From the cell containing the given text, extract its center point as (X, Y) coordinate. 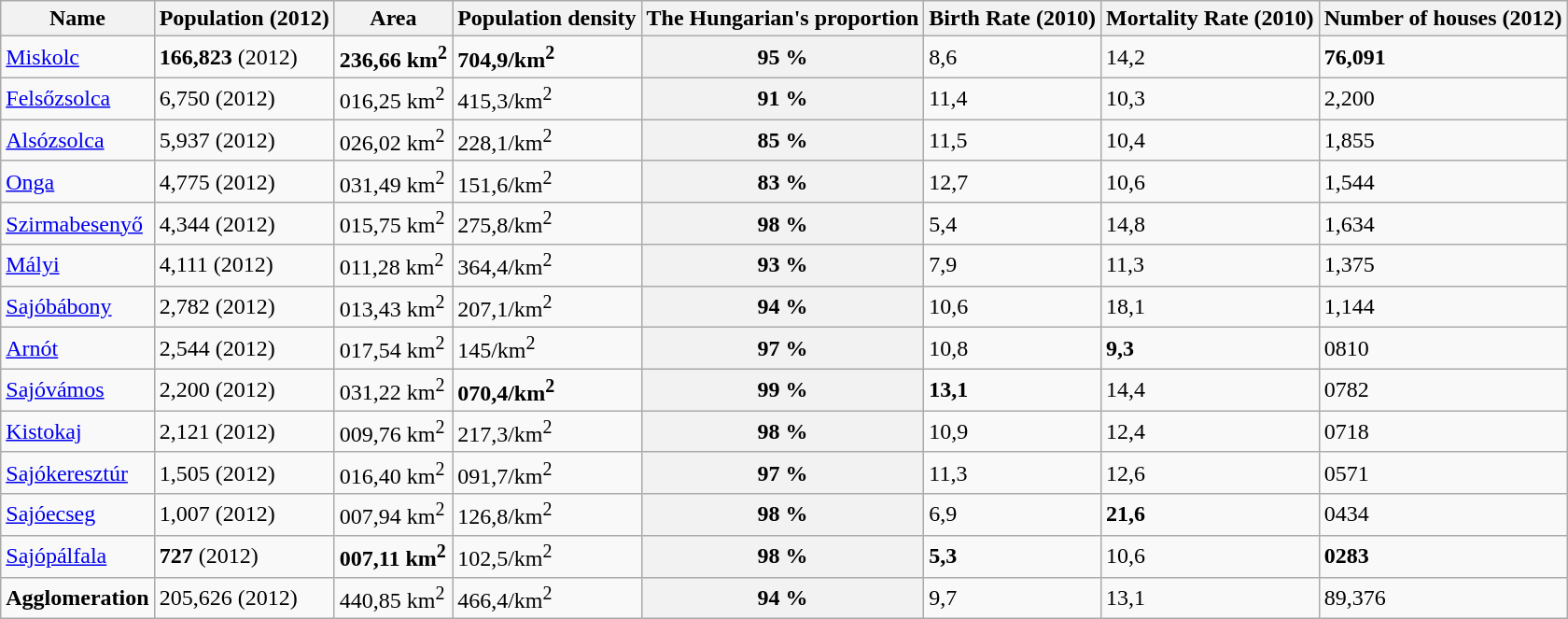
2,782 (2012) (245, 306)
4,775 (2012) (245, 181)
Sajóvámos (77, 390)
10,9 (1013, 431)
145/km2 (547, 349)
364,4/km2 (547, 265)
Szirmabesenyő (77, 224)
1,375 (1443, 265)
Name (77, 19)
5,937 (2012) (245, 140)
12,7 (1013, 181)
727 (2012) (245, 556)
2,200 (1443, 99)
12,6 (1210, 472)
4,111 (2012) (245, 265)
091,7/km2 (547, 472)
0283 (1443, 556)
14,8 (1210, 224)
415,3/km2 (547, 99)
83 % (782, 181)
1,505 (2012) (245, 472)
013,43 km2 (393, 306)
21,6 (1210, 515)
91 % (782, 99)
1,144 (1443, 306)
Sajóbábony (77, 306)
12,4 (1210, 431)
016,25 km2 (393, 99)
015,75 km2 (393, 224)
Arnót (77, 349)
2,121 (2012) (245, 431)
275,8/km2 (547, 224)
151,6/km2 (547, 181)
1,544 (1443, 181)
0782 (1443, 390)
85 % (782, 140)
207,1/km2 (547, 306)
99 % (782, 390)
026,02 km2 (393, 140)
2,544 (2012) (245, 349)
070,4/km2 (547, 390)
Kistokaj (77, 431)
0434 (1443, 515)
1,634 (1443, 224)
031,49 km2 (393, 181)
9,3 (1210, 349)
Mályi (77, 265)
466,4/km2 (547, 598)
11,5 (1013, 140)
Sajópálfala (77, 556)
Number of houses (2012) (1443, 19)
Mortality Rate (2010) (1210, 19)
14,4 (1210, 390)
1,007 (2012) (245, 515)
6,9 (1013, 515)
76,091 (1443, 58)
166,823 (2012) (245, 58)
10,4 (1210, 140)
The Hungarian's proportion (782, 19)
007,94 km2 (393, 515)
236,66 km2 (393, 58)
6,750 (2012) (245, 99)
2,200 (2012) (245, 390)
5,4 (1013, 224)
126,8/km2 (547, 515)
11,4 (1013, 99)
031,22 km2 (393, 390)
89,376 (1443, 598)
93 % (782, 265)
440,85 km2 (393, 598)
Onga (77, 181)
Felsőzsolca (77, 99)
5,3 (1013, 556)
10,3 (1210, 99)
95 % (782, 58)
017,54 km2 (393, 349)
0718 (1443, 431)
011,28 km2 (393, 265)
14,2 (1210, 58)
704,9/km2 (547, 58)
217,3/km2 (547, 431)
Population density (547, 19)
Alsózsolca (77, 140)
016,40 km2 (393, 472)
Area (393, 19)
7,9 (1013, 265)
Sajókeresztúr (77, 472)
0810 (1443, 349)
Miskolc (77, 58)
0571 (1443, 472)
007,11 km2 (393, 556)
009,76 km2 (393, 431)
18,1 (1210, 306)
102,5/km2 (547, 556)
8,6 (1013, 58)
1,855 (1443, 140)
228,1/km2 (547, 140)
Agglomeration (77, 598)
4,344 (2012) (245, 224)
10,8 (1013, 349)
205,626 (2012) (245, 598)
Sajóecseg (77, 515)
Birth Rate (2010) (1013, 19)
Population (2012) (245, 19)
9,7 (1013, 598)
